Provide the (X, Y) coordinate of the cell's center where the given text is located.  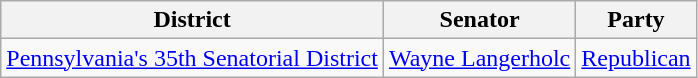
Pennsylvania's 35th Senatorial District (192, 58)
Wayne Langerholc (479, 58)
Republican (636, 58)
Party (636, 20)
Senator (479, 20)
District (192, 20)
